Extract the [X, Y] coordinate from the center of the cell holding the provided text.  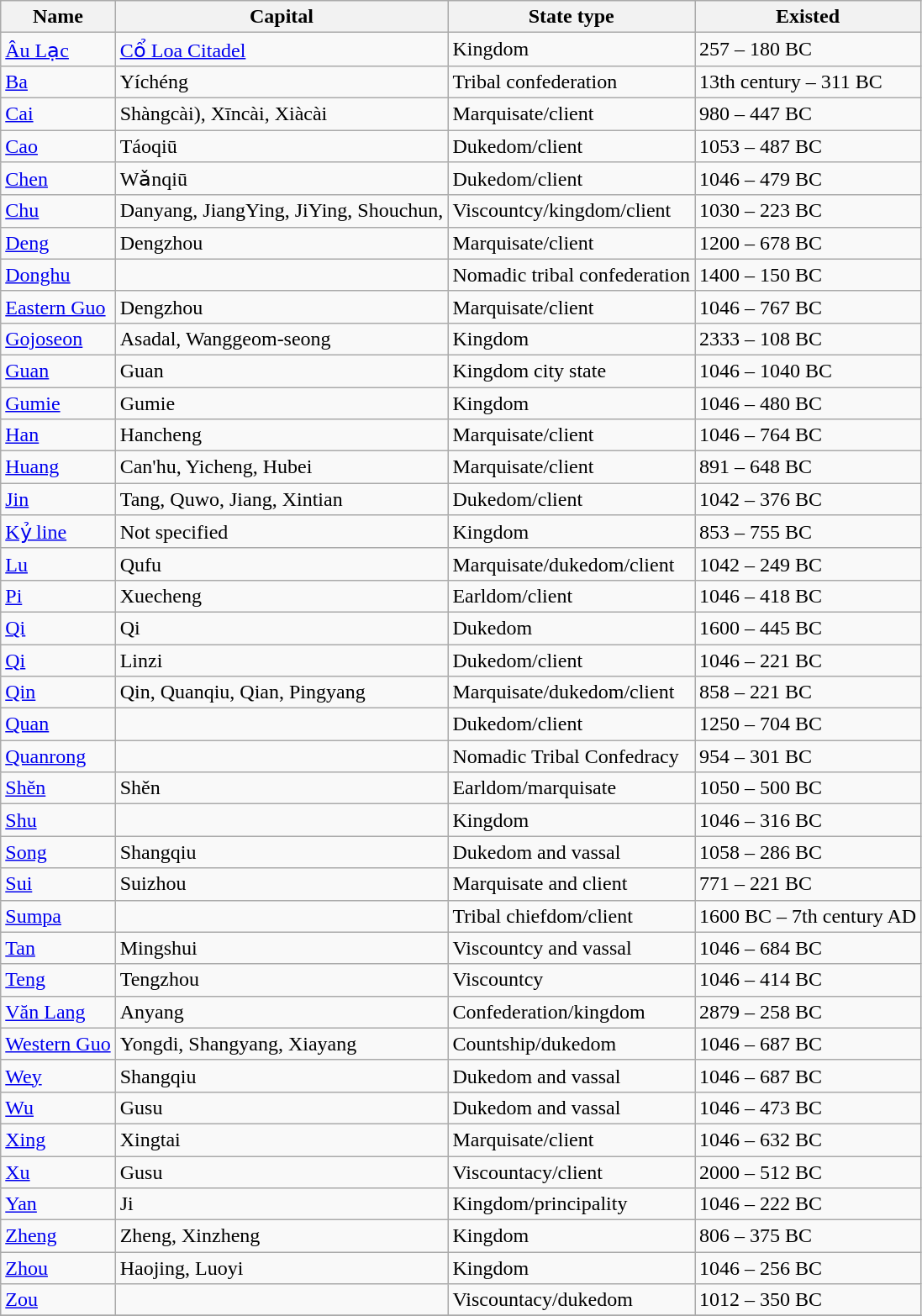
Xuecheng [282, 596]
Nomadic Tribal Confedracy [572, 756]
Haojing, Luoyi [282, 1268]
Xu [58, 1172]
Huang [58, 467]
Qin [58, 692]
1012 – 350 BC [809, 1300]
Earldom/client [572, 596]
1046 – 256 BC [809, 1268]
1046 – 632 BC [809, 1140]
State type [572, 17]
Tribal confederation [572, 82]
Zou [58, 1300]
891 – 648 BC [809, 467]
Name [58, 17]
Xingtai [282, 1140]
Cổ Loa Citadel [282, 50]
Tan [58, 948]
2333 – 108 BC [809, 339]
Yongdi, Shangyang, Xiayang [282, 1044]
Wǎnqiū [282, 179]
Shàngcài), Xīncài, Xiàcài [282, 113]
1400 – 150 BC [809, 275]
Viscountcy and vassal [572, 948]
Eastern Guo [58, 307]
1042 – 249 BC [809, 564]
Han [58, 435]
Danyang, JiangYing, JiYing, Shouchun, [282, 211]
1042 – 376 BC [809, 499]
771 – 221 BC [809, 884]
1250 – 704 BC [809, 724]
Linzi [282, 660]
Can'hu, Yicheng, Hubei [282, 467]
Wey [58, 1076]
1046 – 684 BC [809, 948]
Song [58, 852]
Lu [58, 564]
Tengzhou [282, 980]
Existed [809, 17]
Quanrong [58, 756]
Dukedom [572, 628]
Qufu [282, 564]
806 – 375 BC [809, 1236]
Shu [58, 820]
2879 – 258 BC [809, 1012]
Western Guo [58, 1044]
Wu [58, 1108]
1046 – 1040 BC [809, 371]
Kỷ line [58, 532]
1200 – 678 BC [809, 243]
Zheng [58, 1236]
1046 – 479 BC [809, 179]
1046 – 414 BC [809, 980]
1046 – 767 BC [809, 307]
Marquisate and client [572, 884]
Hancheng [282, 435]
1046 – 222 BC [809, 1204]
Văn Lang [58, 1012]
Earldom/marquisate [572, 788]
Cao [58, 145]
Quan [58, 724]
Asadal, Wanggeom-seong [282, 339]
Zheng, Xinzheng [282, 1236]
Tang, Quwo, Jiang, Xintian [282, 499]
Tribal chiefdom/client [572, 916]
Donghu [58, 275]
Gojoseon [58, 339]
Mingshui [282, 948]
Anyang [282, 1012]
Táoqiū [282, 145]
Viscountacy/client [572, 1172]
Deng [58, 243]
1046 – 473 BC [809, 1108]
Suizhou [282, 884]
Sumpa [58, 916]
Yíchéng [282, 82]
1058 – 286 BC [809, 852]
Not specified [282, 532]
1600 BC – 7th century AD [809, 916]
Teng [58, 980]
1050 – 500 BC [809, 788]
Capital [282, 17]
2000 – 512 BC [809, 1172]
Xing [58, 1140]
Chen [58, 179]
Pi [58, 596]
Viscountacy/dukedom [572, 1300]
1046 – 316 BC [809, 820]
Zhou [58, 1268]
1046 – 418 BC [809, 596]
Confederation/kingdom [572, 1012]
1046 – 480 BC [809, 403]
Qin, Quanqiu, Qian, Pingyang [282, 692]
853 – 755 BC [809, 532]
Âu Lạc [58, 50]
Viscountcy [572, 980]
1053 – 487 BC [809, 145]
Viscountcy/kingdom/client [572, 211]
Ba [58, 82]
954 – 301 BC [809, 756]
858 – 221 BC [809, 692]
1046 – 221 BC [809, 660]
13th century – 311 BC [809, 82]
980 – 447 BC [809, 113]
Countship/dukedom [572, 1044]
Nomadic tribal confederation [572, 275]
Kingdom city state [572, 371]
Chu [58, 211]
Kingdom/principality [572, 1204]
Jin [58, 499]
Ji [282, 1204]
1030 – 223 BC [809, 211]
1600 – 445 BC [809, 628]
Cai [58, 113]
Sui [58, 884]
Yan [58, 1204]
257 – 180 BC [809, 50]
1046 – 764 BC [809, 435]
